Output the [x, y] coordinate of the center of the cell containing the given text.  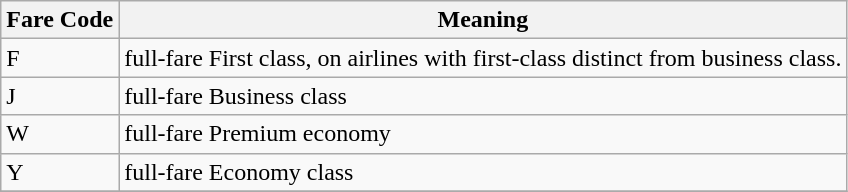
full-fare Business class [483, 96]
W [60, 134]
J [60, 96]
F [60, 58]
Meaning [483, 20]
full-fare Economy class [483, 172]
Y [60, 172]
full-fare First class, on airlines with first-class distinct from business class. [483, 58]
full-fare Premium economy [483, 134]
Fare Code [60, 20]
